Capture the cell that displays the provided text and extract its (x, y) central coordinate. 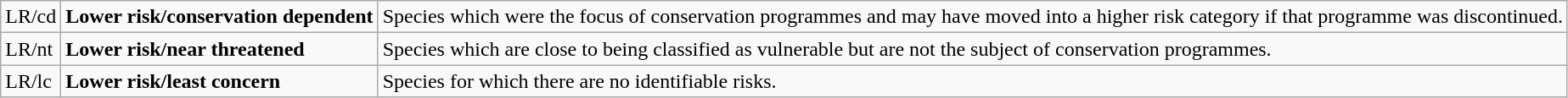
Lower risk/conservation dependent (219, 17)
LR/nt (31, 49)
LR/lc (31, 81)
Species which are close to being classified as vulnerable but are not the subject of conservation programmes. (973, 49)
Lower risk/near threatened (219, 49)
Lower risk/least concern (219, 81)
LR/cd (31, 17)
Species which were the focus of conservation programmes and may have moved into a higher risk category if that programme was discontinued. (973, 17)
Species for which there are no identifiable risks. (973, 81)
